Extract the (x, y) coordinate from the center of the cell holding the provided text.  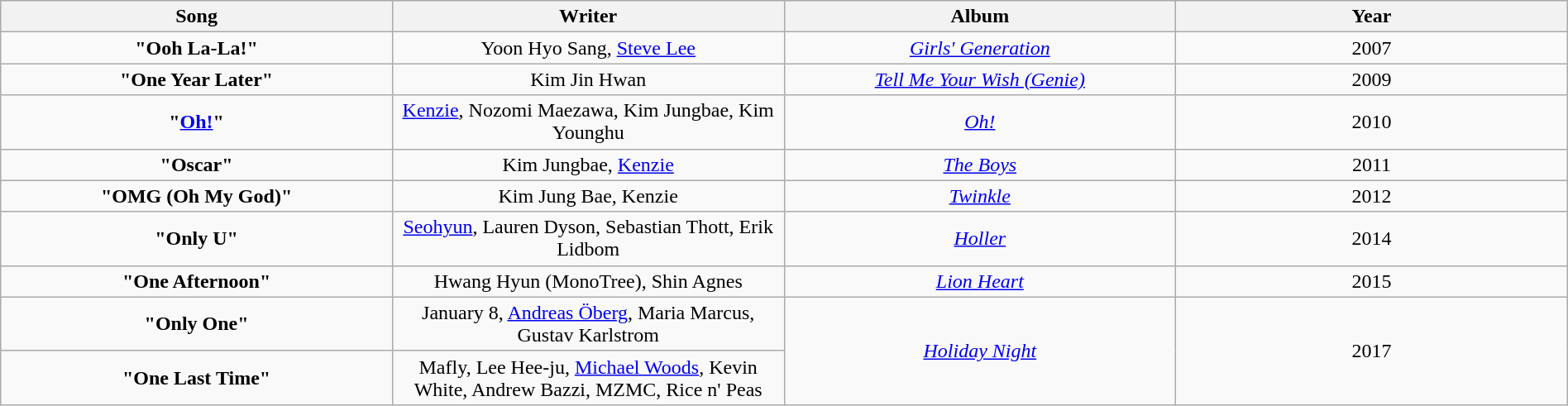
Yoon Hyo Sang, Steve Lee (588, 48)
"Oh!" (197, 122)
Kenzie, Nozomi Maezawa, Kim Jungbae, Kim Younghu (588, 122)
"One Last Time" (197, 377)
Twinkle (980, 196)
Kim Jung Bae, Kenzie (588, 196)
Lion Heart (980, 281)
2014 (1372, 238)
Oh! (980, 122)
Year (1372, 17)
"OMG (Oh My God)" (197, 196)
Mafly, Lee Hee-ju, Michael Woods, Kevin White, Andrew Bazzi, MZMC, Rice n' Peas (588, 377)
"Ooh La-La!" (197, 48)
Holiday Night (980, 351)
Writer (588, 17)
Kim Jin Hwan (588, 79)
Kim Jungbae, Kenzie (588, 165)
"Only One" (197, 324)
"One Year Later" (197, 79)
January 8, Andreas Öberg, Maria Marcus, Gustav Karlstrom (588, 324)
Girls' Generation (980, 48)
"One Afternoon" (197, 281)
2015 (1372, 281)
2010 (1372, 122)
Holler (980, 238)
2011 (1372, 165)
Hwang Hyun (MonoTree), Shin Agnes (588, 281)
Song (197, 17)
"Oscar" (197, 165)
2012 (1372, 196)
Tell Me Your Wish (Genie) (980, 79)
2017 (1372, 351)
2007 (1372, 48)
The Boys (980, 165)
Seohyun, Lauren Dyson, Sebastian Thott, Erik Lidbom (588, 238)
Album (980, 17)
2009 (1372, 79)
"Only U" (197, 238)
